Extract the [x, y] coordinate from the center of the cell holding the provided text.  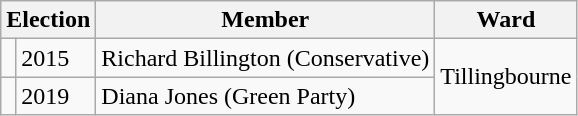
Tillingbourne [506, 77]
2019 [56, 96]
Election [48, 20]
Member [266, 20]
Diana Jones (Green Party) [266, 96]
Ward [506, 20]
2015 [56, 58]
Richard Billington (Conservative) [266, 58]
